Pinpoint the cell where the given text exists, returning its (x, y) midpoint coordinate. 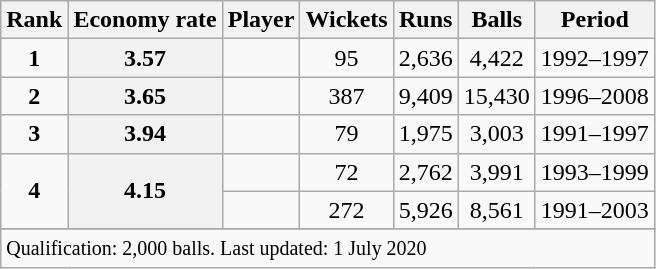
1991–2003 (594, 210)
3 (34, 134)
3.65 (145, 96)
95 (346, 58)
Wickets (346, 20)
1991–1997 (594, 134)
Player (261, 20)
272 (346, 210)
4.15 (145, 191)
1993–1999 (594, 172)
3,991 (496, 172)
15,430 (496, 96)
Balls (496, 20)
3.57 (145, 58)
1 (34, 58)
2,636 (426, 58)
2,762 (426, 172)
5,926 (426, 210)
3.94 (145, 134)
4,422 (496, 58)
1,975 (426, 134)
1996–2008 (594, 96)
Runs (426, 20)
Economy rate (145, 20)
2 (34, 96)
72 (346, 172)
Period (594, 20)
4 (34, 191)
8,561 (496, 210)
3,003 (496, 134)
79 (346, 134)
Qualification: 2,000 balls. Last updated: 1 July 2020 (328, 248)
387 (346, 96)
Rank (34, 20)
9,409 (426, 96)
1992–1997 (594, 58)
